Find where the given text appears and provide that cell's center as [x, y] coordinate. 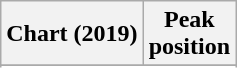
Peakposition [189, 34]
Chart (2019) [72, 34]
